Find where the given text appears and provide that cell's center as [X, Y] coordinate. 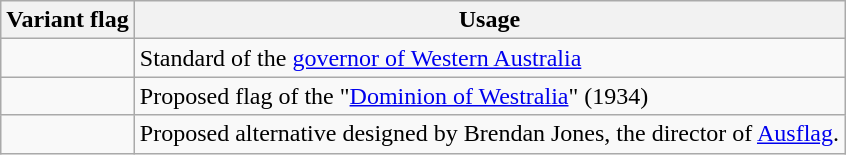
Proposed flag of the "Dominion of Westralia" (1934) [489, 96]
Standard of the governor of Western Australia [489, 58]
Proposed alternative designed by Brendan Jones, the director of Ausflag. [489, 134]
Usage [489, 20]
Variant flag [68, 20]
